Extract the (x, y) coordinate from the center of the cell holding the provided text.  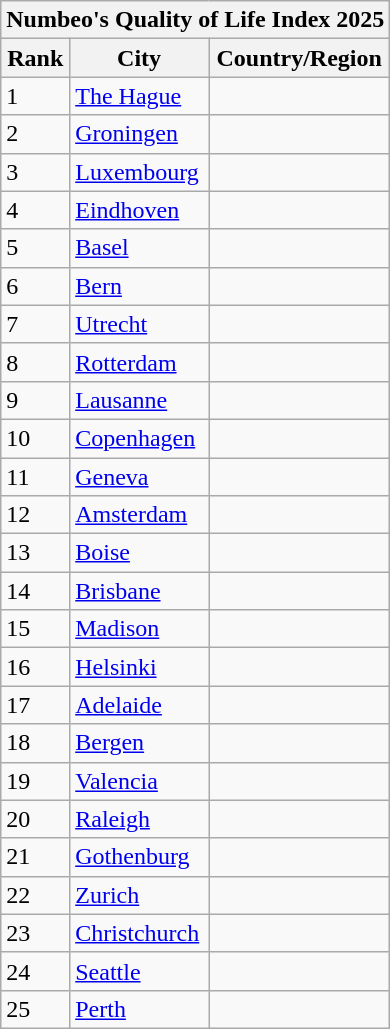
Brisbane (140, 591)
20 (36, 819)
Rotterdam (140, 362)
City (140, 58)
Numbeo's Quality of Life Index 2025 (196, 20)
24 (36, 971)
21 (36, 857)
Copenhagen (140, 438)
Zurich (140, 895)
18 (36, 743)
5 (36, 248)
12 (36, 515)
Basel (140, 248)
Perth (140, 1009)
Groningen (140, 134)
Rank (36, 58)
6 (36, 286)
16 (36, 667)
17 (36, 705)
14 (36, 591)
Christchurch (140, 933)
25 (36, 1009)
Luxembourg (140, 172)
15 (36, 629)
Gothenburg (140, 857)
The Hague (140, 96)
Boise (140, 553)
Country/Region (298, 58)
Adelaide (140, 705)
23 (36, 933)
10 (36, 438)
Amsterdam (140, 515)
Madison (140, 629)
9 (36, 400)
Bergen (140, 743)
7 (36, 324)
Geneva (140, 477)
Eindhoven (140, 210)
13 (36, 553)
Utrecht (140, 324)
3 (36, 172)
1 (36, 96)
2 (36, 134)
8 (36, 362)
Raleigh (140, 819)
Bern (140, 286)
Lausanne (140, 400)
22 (36, 895)
Seattle (140, 971)
4 (36, 210)
Valencia (140, 781)
11 (36, 477)
Helsinki (140, 667)
19 (36, 781)
